Return (X, Y) of the center of cell containing provided text 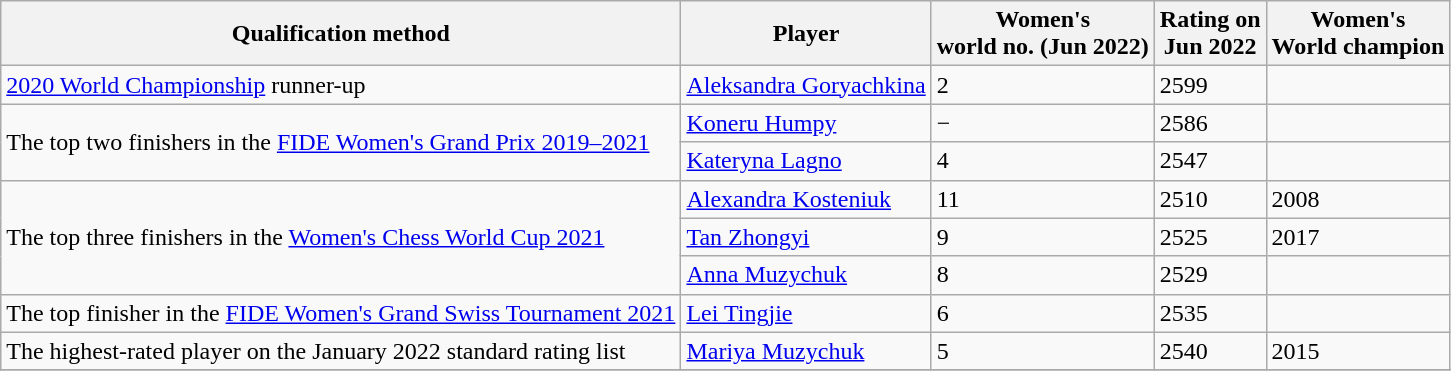
Women'sWorld champion (1358, 34)
11 (1042, 199)
Qualification method (341, 34)
2510 (1210, 199)
Aleksandra Goryachkina (806, 85)
The top finisher in the FIDE Women's Grand Swiss Tournament 2021 (341, 313)
The highest-rated player on the January 2022 standard rating list (341, 351)
Tan Zhongyi (806, 237)
5 (1042, 351)
Anna Muzychuk (806, 275)
− (1042, 123)
2547 (1210, 161)
2 (1042, 85)
4 (1042, 161)
8 (1042, 275)
2599 (1210, 85)
Koneru Humpy (806, 123)
2586 (1210, 123)
2008 (1358, 199)
Kateryna Lagno (806, 161)
The top three finishers in the Women's Chess World Cup 2021 (341, 237)
Mariya Muzychuk (806, 351)
6 (1042, 313)
2535 (1210, 313)
9 (1042, 237)
The top two finishers in the FIDE Women's Grand Prix 2019–2021 (341, 142)
2525 (1210, 237)
Alexandra Kosteniuk (806, 199)
Lei Tingjie (806, 313)
Rating onJun 2022 (1210, 34)
2017 (1358, 237)
Player (806, 34)
2540 (1210, 351)
2020 World Championship runner-up (341, 85)
2529 (1210, 275)
2015 (1358, 351)
Women'sworld no. (Jun 2022) (1042, 34)
